Determine the [X, Y] coordinate at the center of the cell enclosing the given text.  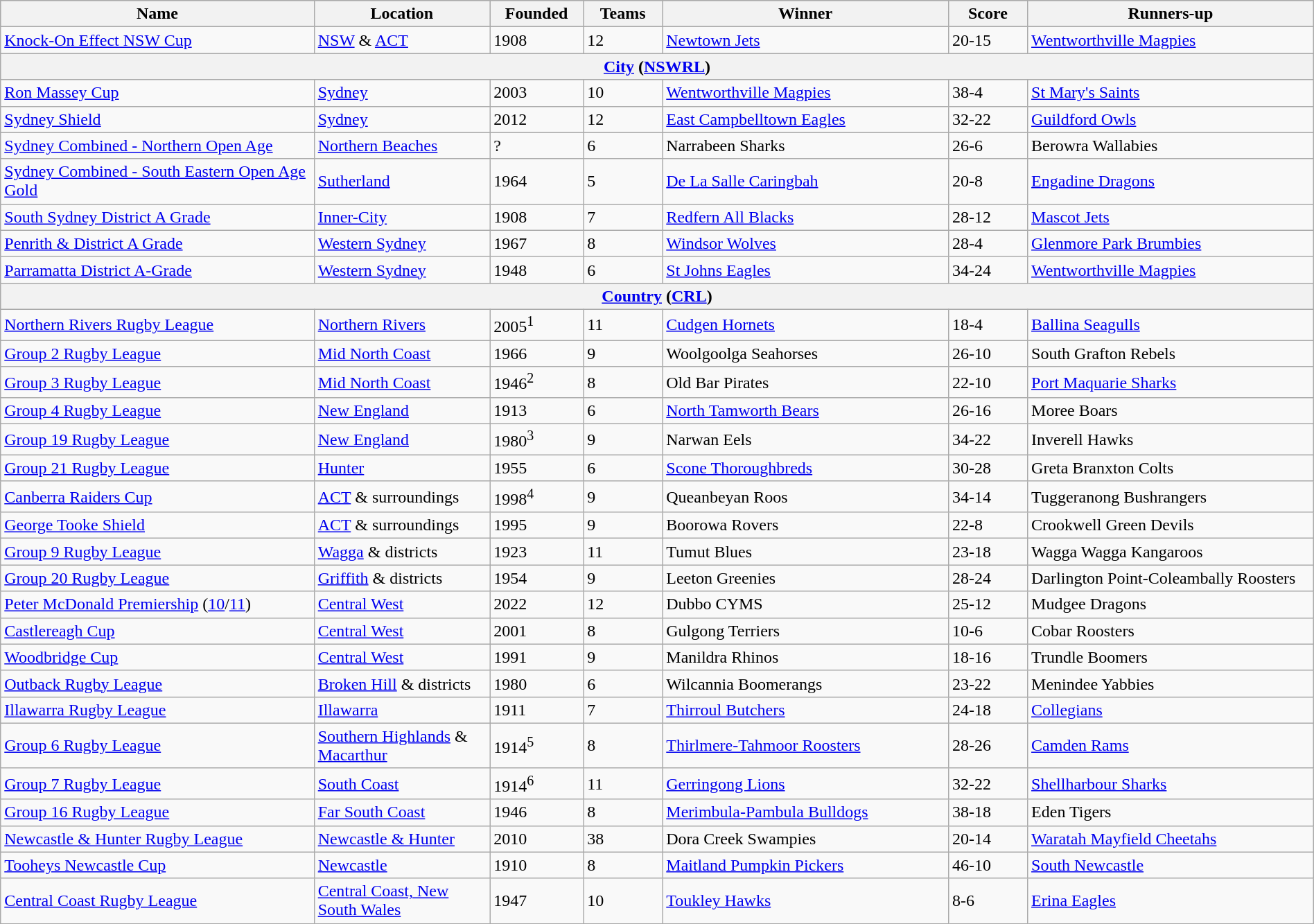
Narrabeen Sharks [805, 146]
2001 [536, 631]
Mudgee Dragons [1171, 604]
Maitland Pumpkin Pickers [805, 865]
South Coast [402, 783]
Trundle Boomers [1171, 657]
1947 [536, 901]
? [536, 146]
Southern Highlands & Macarthur [402, 746]
Moree Boars [1171, 411]
Glenmore Park Brumbies [1171, 243]
26-10 [988, 354]
24-18 [988, 710]
St Johns Eagles [805, 270]
Thirroul Butchers [805, 710]
1966 [536, 354]
Teams [623, 14]
Darlington Point-Coleambally Roosters [1171, 578]
Group 21 Rugby League [157, 468]
1911 [536, 710]
2012 [536, 119]
Location [402, 14]
Dubbo CYMS [805, 604]
Shellharbour Sharks [1171, 783]
1995 [536, 525]
De La Salle Caringbah [805, 182]
Redfern All Blacks [805, 217]
10-6 [988, 631]
Sydney Combined - Northern Open Age [157, 146]
22-10 [988, 383]
George Tooke Shield [157, 525]
Country (CRL) [657, 296]
Northern Beaches [402, 146]
1967 [536, 243]
1964 [536, 182]
30-28 [988, 468]
St Mary's Saints [1171, 93]
28-12 [988, 217]
Cobar Roosters [1171, 631]
Wagga Wagga Kangaroos [1171, 552]
28-24 [988, 578]
1954 [536, 578]
Group 19 Rugby League [157, 439]
South Newcastle [1171, 865]
Peter McDonald Premiership (10/11) [157, 604]
Windsor Wolves [805, 243]
Runners-up [1171, 14]
25-12 [988, 604]
NSW & ACT [402, 40]
Toukley Hawks [805, 901]
Hunter [402, 468]
2003 [536, 93]
Tumut Blues [805, 552]
Newcastle & Hunter [402, 839]
Menindee Yabbies [1171, 683]
Score [988, 14]
Manildra Rhinos [805, 657]
46-10 [988, 865]
23-22 [988, 683]
Illawarra Rugby League [157, 710]
Gerringong Lions [805, 783]
38-4 [988, 93]
Illawarra [402, 710]
20051 [536, 324]
Scone Thoroughbreds [805, 468]
Woodbridge Cup [157, 657]
Crookwell Green Devils [1171, 525]
Central Coast Rugby League [157, 901]
Old Bar Pirates [805, 383]
North Tamworth Bears [805, 411]
20-14 [988, 839]
Group 7 Rugby League [157, 783]
Ballina Seagulls [1171, 324]
2022 [536, 604]
Founded [536, 14]
Gulgong Terriers [805, 631]
19146 [536, 783]
Inverell Hawks [1171, 439]
Thirlmere-Tahmoor Roosters [805, 746]
Winner [805, 14]
Knock-On Effect NSW Cup [157, 40]
Group 3 Rugby League [157, 383]
2010 [536, 839]
Guildford Owls [1171, 119]
Ron Massey Cup [157, 93]
5 [623, 182]
Port Maquarie Sharks [1171, 383]
Dora Creek Swampies [805, 839]
Leeton Greenies [805, 578]
19984 [536, 496]
South Grafton Rebels [1171, 354]
East Campbelltown Eagles [805, 119]
34-24 [988, 270]
Sydney Shield [157, 119]
19462 [536, 383]
South Sydney District A Grade [157, 217]
18-4 [988, 324]
Tooheys Newcastle Cup [157, 865]
Sydney Combined - South Eastern Open Age Gold [157, 182]
38 [623, 839]
Narwan Eels [805, 439]
1910 [536, 865]
19803 [536, 439]
1980 [536, 683]
Newcastle & Hunter Rugby League [157, 839]
Group 6 Rugby League [157, 746]
20-8 [988, 182]
1913 [536, 411]
Canberra Raiders Cup [157, 496]
Castlereagh Cup [157, 631]
Griffith & districts [402, 578]
Greta Branxton Colts [1171, 468]
20-15 [988, 40]
Engadine Dragons [1171, 182]
26-6 [988, 146]
Mascot Jets [1171, 217]
City (NSWRL) [657, 67]
38-18 [988, 812]
Erina Eagles [1171, 901]
Group 20 Rugby League [157, 578]
Group 9 Rugby League [157, 552]
Camden Rams [1171, 746]
Outback Rugby League [157, 683]
Sutherland [402, 182]
Parramatta District A-Grade [157, 270]
Collegians [1171, 710]
Group 4 Rugby League [157, 411]
Eden Tigers [1171, 812]
Newtown Jets [805, 40]
Tuggeranong Bushrangers [1171, 496]
Far South Coast [402, 812]
34-14 [988, 496]
Group 2 Rugby League [157, 354]
Broken Hill & districts [402, 683]
Boorowa Rovers [805, 525]
Wilcannia Boomerangs [805, 683]
Berowra Wallabies [1171, 146]
Waratah Mayfield Cheetahs [1171, 839]
28-4 [988, 243]
Inner-City [402, 217]
Newcastle [402, 865]
Woolgoolga Seahorses [805, 354]
1948 [536, 270]
1991 [536, 657]
1955 [536, 468]
Northern Rivers [402, 324]
Penrith & District A Grade [157, 243]
Name [157, 14]
19145 [536, 746]
22-8 [988, 525]
Queanbeyan Roos [805, 496]
Central Coast, New South Wales [402, 901]
Merimbula-Pambula Bulldogs [805, 812]
Cudgen Hornets [805, 324]
18-16 [988, 657]
28-26 [988, 746]
1923 [536, 552]
Group 16 Rugby League [157, 812]
1946 [536, 812]
26-16 [988, 411]
34-22 [988, 439]
Wagga & districts [402, 552]
Northern Rivers Rugby League [157, 324]
23-18 [988, 552]
8-6 [988, 901]
